Identify which cell holds the provided text, then report its [X, Y] central coordinate. 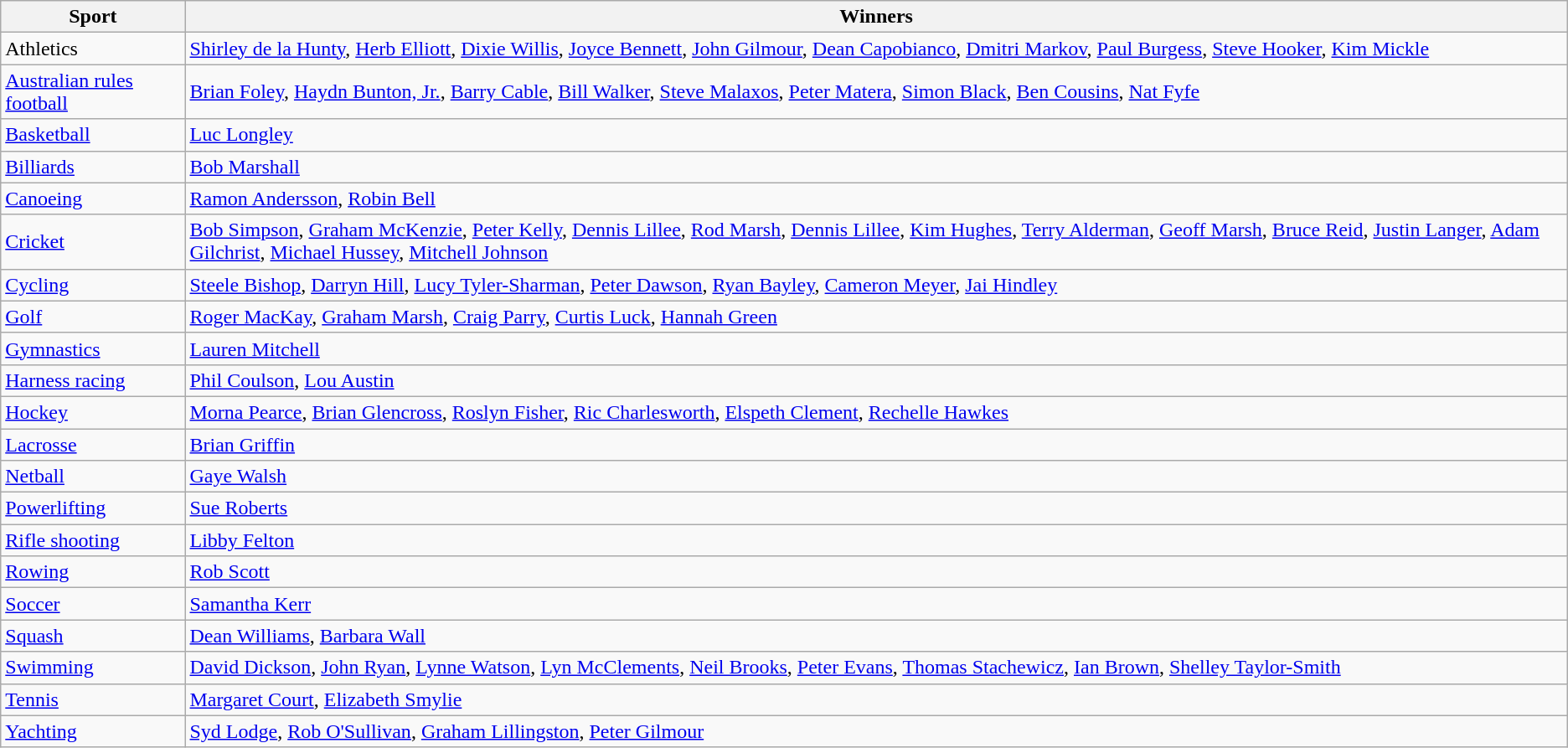
Golf [93, 317]
Netball [93, 477]
Roger MacKay, Graham Marsh, Craig Parry, Curtis Luck, Hannah Green [876, 317]
Samantha Kerr [876, 604]
Steele Bishop, Darryn Hill, Lucy Tyler-Sharman, Peter Dawson, Ryan Bayley, Cameron Meyer, Jai Hindley [876, 285]
Athletics [93, 49]
Basketball [93, 135]
Sue Roberts [876, 508]
Lauren Mitchell [876, 348]
Powerlifting [93, 508]
Billiards [93, 167]
Swimming [93, 668]
Phil Coulson, Lou Austin [876, 380]
Australian rules football [93, 92]
Brian Foley, Haydn Bunton, Jr., Barry Cable, Bill Walker, Steve Malaxos, Peter Matera, Simon Black, Ben Cousins, Nat Fyfe [876, 92]
Yachting [93, 731]
Squash [93, 636]
Soccer [93, 604]
Rob Scott [876, 572]
Ramon Andersson, Robin Bell [876, 199]
Libby Felton [876, 540]
Shirley de la Hunty, Herb Elliott, Dixie Willis, Joyce Bennett, John Gilmour, Dean Capobianco, Dmitri Markov, Paul Burgess, Steve Hooker, Kim Mickle [876, 49]
Sport [93, 17]
Hockey [93, 412]
Tennis [93, 699]
Canoeing [93, 199]
Margaret Court, Elizabeth Smylie [876, 699]
Dean Williams, Barbara Wall [876, 636]
Cycling [93, 285]
Rifle shooting [93, 540]
Syd Lodge, Rob O'Sullivan, Graham Lillingston, Peter Gilmour [876, 731]
Harness racing [93, 380]
Rowing [93, 572]
Morna Pearce, Brian Glencross, Roslyn Fisher, Ric Charlesworth, Elspeth Clement, Rechelle Hawkes [876, 412]
David Dickson, John Ryan, Lynne Watson, Lyn McClements, Neil Brooks, Peter Evans, Thomas Stachewicz, Ian Brown, Shelley Taylor-Smith [876, 668]
Cricket [93, 241]
Lacrosse [93, 445]
Gaye Walsh [876, 477]
Winners [876, 17]
Gymnastics [93, 348]
Brian Griffin [876, 445]
Luc Longley [876, 135]
Bob Marshall [876, 167]
